Scan for the cell matching the given text and deliver its [X, Y] coordinate at center. 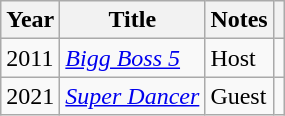
Host [239, 58]
Bigg Boss 5 [132, 58]
Title [132, 20]
2021 [30, 96]
Notes [239, 20]
Year [30, 20]
2011 [30, 58]
Guest [239, 96]
Super Dancer [132, 96]
